Pinpoint the cell where the given text exists, returning its [X, Y] midpoint coordinate. 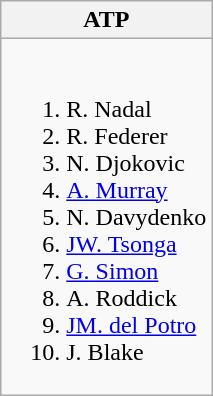
ATP [106, 20]
R. Nadal R. Federer N. Djokovic A. Murray N. Davydenko JW. Tsonga G. Simon A. Roddick JM. del Potro J. Blake [106, 217]
